Determine the (x, y) coordinate at the center of the cell enclosing the given text.  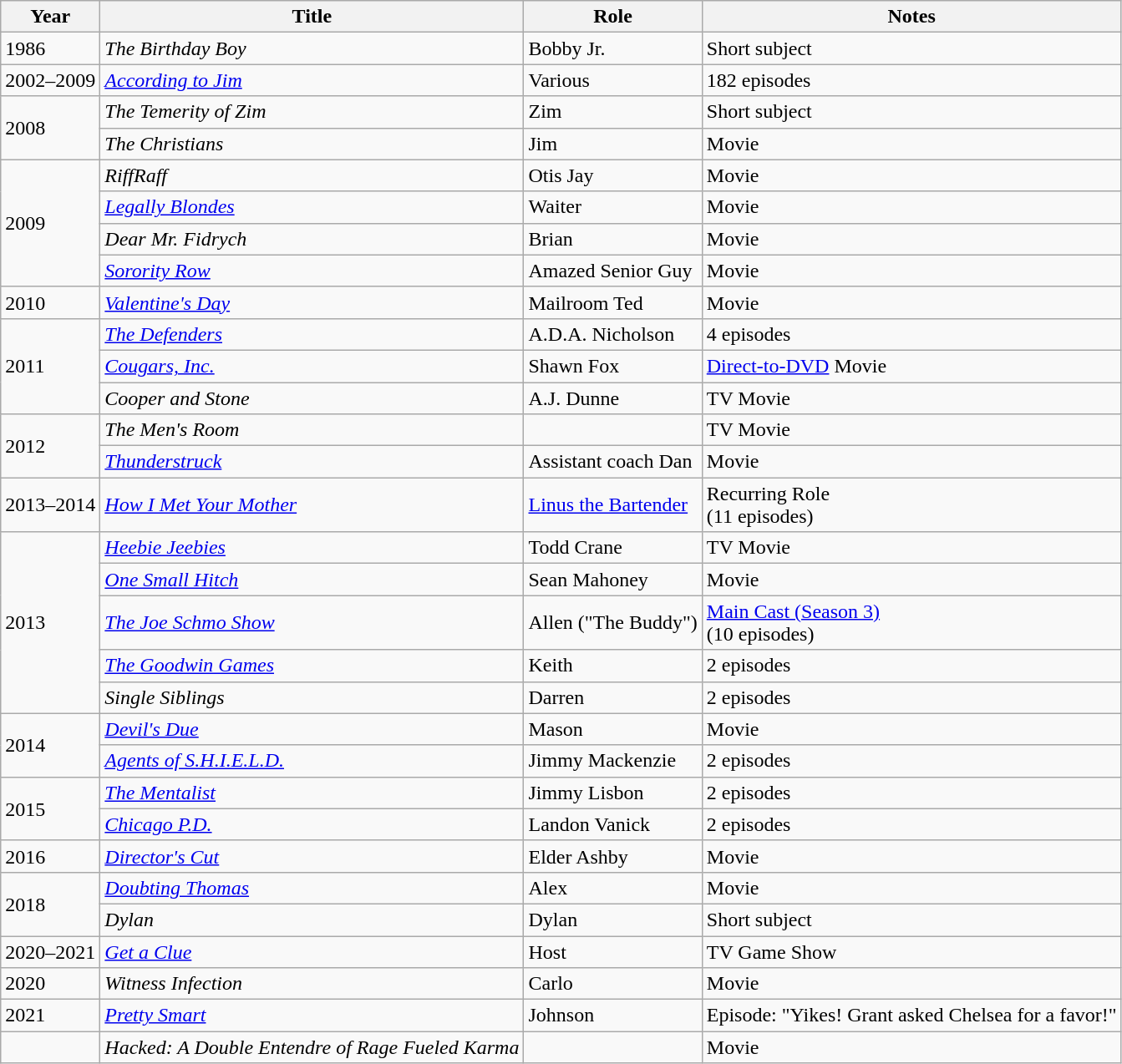
Chicago P.D. (312, 824)
Various (613, 80)
The Christians (312, 144)
How I Met Your Mother (312, 504)
2009 (50, 223)
Hacked: A Double Entendre of Rage Fueled Karma (312, 1047)
Bobby Jr. (613, 48)
2014 (50, 745)
Legally Blondes (312, 207)
Shawn Fox (613, 366)
2002–2009 (50, 80)
The Temerity of Zim (312, 112)
Otis Jay (613, 175)
The Goodwin Games (312, 666)
The Joe Schmo Show (312, 623)
Landon Vanick (613, 824)
TV Game Show (911, 951)
4 episodes (911, 334)
Devil's Due (312, 729)
Main Cast (Season 3)(10 episodes) (911, 623)
Recurring Role(11 episodes) (911, 504)
Assistant coach Dan (613, 462)
Episode: "Yikes! Grant asked Chelsea for a favor!" (911, 1016)
Valentine's Day (312, 302)
Director's Cut (312, 856)
The Men's Room (312, 430)
Mailroom Ted (613, 302)
182 episodes (911, 80)
The Birthday Boy (312, 48)
Allen ("The Buddy") (613, 623)
Year (50, 17)
Brian (613, 239)
2013 (50, 623)
Direct-to-DVD Movie (911, 366)
Thunderstruck (312, 462)
2010 (50, 302)
Get a Clue (312, 951)
Carlo (613, 984)
Darren (613, 697)
Agents of S.H.I.E.L.D. (312, 761)
Sorority Row (312, 271)
Cooper and Stone (312, 398)
Keith (613, 666)
Alex (613, 888)
Role (613, 17)
Zim (613, 112)
1986 (50, 48)
Amazed Senior Guy (613, 271)
Jimmy Lisbon (613, 793)
According to Jim (312, 80)
Mason (613, 729)
Johnson (613, 1016)
Waiter (613, 207)
2020 (50, 984)
2020–2021 (50, 951)
Doubting Thomas (312, 888)
Witness Infection (312, 984)
2012 (50, 446)
One Small Hitch (312, 580)
Notes (911, 17)
Sean Mahoney (613, 580)
Linus the Bartender (613, 504)
Jim (613, 144)
Dear Mr. Fidrych (312, 239)
A.J. Dunne (613, 398)
2008 (50, 128)
Heebie Jeebies (312, 548)
Host (613, 951)
Todd Crane (613, 548)
RiffRaff (312, 175)
2013–2014 (50, 504)
Pretty Smart (312, 1016)
Jimmy Mackenzie (613, 761)
A.D.A. Nicholson (613, 334)
2015 (50, 808)
The Defenders (312, 334)
2016 (50, 856)
Elder Ashby (613, 856)
Title (312, 17)
2021 (50, 1016)
2018 (50, 904)
2011 (50, 366)
Cougars, Inc. (312, 366)
Single Siblings (312, 697)
The Mentalist (312, 793)
